Provide the [X, Y] coordinate of the cell's center where the given text is located.  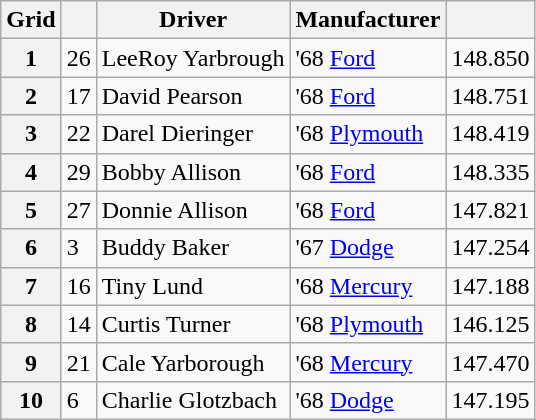
Darel Dieringer [193, 134]
Driver [193, 20]
148.850 [490, 58]
147.188 [490, 286]
Charlie Glotzbach [193, 400]
David Pearson [193, 96]
147.254 [490, 248]
147.195 [490, 400]
1 [31, 58]
10 [31, 400]
LeeRoy Yarbrough [193, 58]
147.821 [490, 210]
8 [31, 324]
17 [78, 96]
2 [31, 96]
5 [31, 210]
27 [78, 210]
26 [78, 58]
Donnie Allison [193, 210]
148.335 [490, 172]
Manufacturer [368, 20]
Cale Yarborough [193, 362]
16 [78, 286]
'68 Dodge [368, 400]
146.125 [490, 324]
148.751 [490, 96]
9 [31, 362]
Curtis Turner [193, 324]
Buddy Baker [193, 248]
Bobby Allison [193, 172]
Grid [31, 20]
7 [31, 286]
21 [78, 362]
147.470 [490, 362]
148.419 [490, 134]
4 [31, 172]
29 [78, 172]
14 [78, 324]
'67 Dodge [368, 248]
22 [78, 134]
Tiny Lund [193, 286]
